For the text-containing cell, return its midpoint in (x, y) coordinate format. 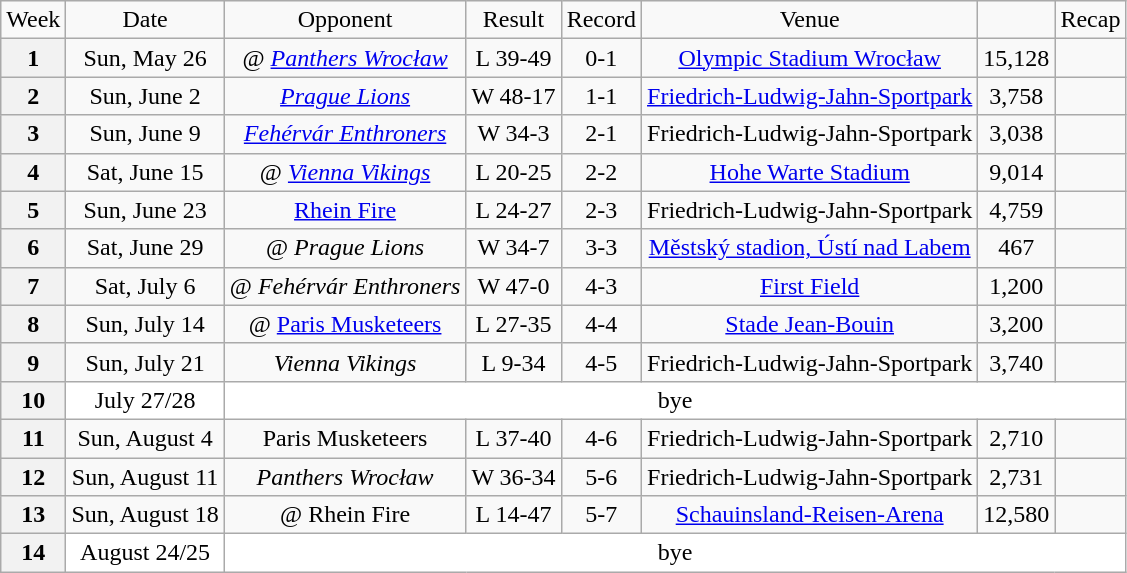
8 (34, 324)
4-6 (601, 438)
12 (34, 477)
Opponent (345, 20)
Olympic Stadium Wrocław (810, 58)
Paris Musketeers (345, 438)
L 20-25 (514, 172)
L 24-27 (514, 210)
7 (34, 286)
July 27/28 (145, 400)
4-5 (601, 362)
15,128 (1016, 58)
Sat, June 29 (145, 248)
@ Panthers Wrocław (345, 58)
4-3 (601, 286)
Městský stadion, Ústí nad Labem (810, 248)
W 34-3 (514, 134)
3 (34, 134)
August 24/25 (145, 553)
3-3 (601, 248)
2-1 (601, 134)
L 37-40 (514, 438)
Result (514, 20)
5-7 (601, 515)
Week (34, 20)
10 (34, 400)
6 (34, 248)
Vienna Vikings (345, 362)
12,580 (1016, 515)
Sun, May 26 (145, 58)
5-6 (601, 477)
Sun, August 11 (145, 477)
Sat, June 15 (145, 172)
Prague Lions (345, 96)
2,731 (1016, 477)
@ Rhein Fire (345, 515)
Sun, June 23 (145, 210)
L 9-34 (514, 362)
@ Prague Lions (345, 248)
Fehérvár Enthroners (345, 134)
Rhein Fire (345, 210)
4,759 (1016, 210)
@ Paris Musketeers (345, 324)
1-1 (601, 96)
W 48-17 (514, 96)
0-1 (601, 58)
Hohe Warte Stadium (810, 172)
3,740 (1016, 362)
4-4 (601, 324)
9 (34, 362)
Sat, July 6 (145, 286)
Venue (810, 20)
Date (145, 20)
2,710 (1016, 438)
11 (34, 438)
14 (34, 553)
2-2 (601, 172)
L 39-49 (514, 58)
Panthers Wrocław (345, 477)
L 27-35 (514, 324)
First Field (810, 286)
W 47-0 (514, 286)
1 (34, 58)
Record (601, 20)
Schauinsland-Reisen-Arena (810, 515)
2-3 (601, 210)
3,038 (1016, 134)
@ Vienna Vikings (345, 172)
Sun, June 2 (145, 96)
9,014 (1016, 172)
2 (34, 96)
3,200 (1016, 324)
Sun, June 9 (145, 134)
@ Fehérvár Enthroners (345, 286)
4 (34, 172)
467 (1016, 248)
W 36-34 (514, 477)
Sun, July 14 (145, 324)
Recap (1090, 20)
1,200 (1016, 286)
L 14-47 (514, 515)
W 34-7 (514, 248)
Sun, August 4 (145, 438)
5 (34, 210)
Sun, July 21 (145, 362)
Stade Jean-Bouin (810, 324)
3,758 (1016, 96)
13 (34, 515)
Sun, August 18 (145, 515)
